Return (x, y) of the center of cell containing provided text 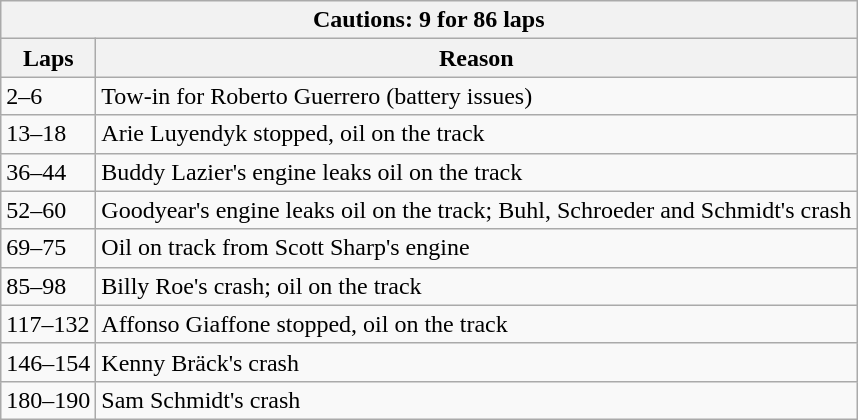
13–18 (48, 134)
Kenny Bräck's crash (476, 362)
Oil on track from Scott Sharp's engine (476, 248)
Buddy Lazier's engine leaks oil on the track (476, 172)
146–154 (48, 362)
52–60 (48, 210)
Arie Luyendyk stopped, oil on the track (476, 134)
85–98 (48, 286)
Sam Schmidt's crash (476, 400)
117–132 (48, 324)
36–44 (48, 172)
Cautions: 9 for 86 laps (429, 20)
69–75 (48, 248)
Affonso Giaffone stopped, oil on the track (476, 324)
Laps (48, 58)
Tow-in for Roberto Guerrero (battery issues) (476, 96)
Goodyear's engine leaks oil on the track; Buhl, Schroeder and Schmidt's crash (476, 210)
2–6 (48, 96)
Billy Roe's crash; oil on the track (476, 286)
Reason (476, 58)
180–190 (48, 400)
